Scan for the cell matching the given text and deliver its (x, y) coordinate at center. 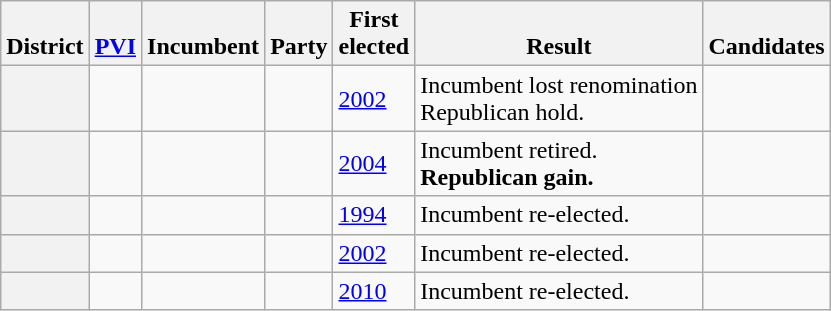
2004 (374, 164)
Candidates (766, 34)
Incumbent retired.Republican gain. (559, 164)
1994 (374, 215)
Firstelected (374, 34)
Result (559, 34)
Incumbent lost renominationRepublican hold. (559, 98)
PVI (115, 34)
District (45, 34)
Party (299, 34)
Incumbent (204, 34)
2010 (374, 291)
